Search for the cell housing the specified text and yield its [x, y] center coordinate. 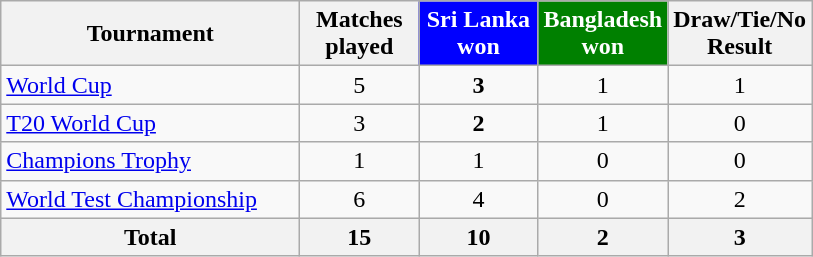
Matches played [360, 34]
15 [360, 237]
5 [360, 85]
Champions Trophy [150, 161]
Total [150, 237]
Bangladesh won [603, 34]
Sri Lanka won [478, 34]
World Test Championship [150, 199]
T20 World Cup [150, 123]
10 [478, 237]
World Cup [150, 85]
6 [360, 199]
Tournament [150, 34]
Draw/Tie/No Result [740, 34]
4 [478, 199]
